Extract the [X, Y] coordinate from the center of the cell holding the provided text.  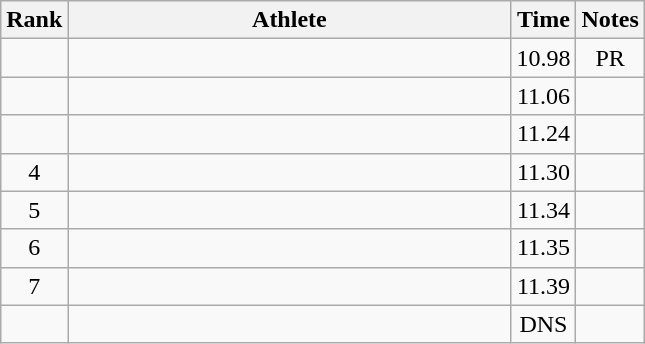
10.98 [544, 58]
7 [34, 286]
5 [34, 210]
Notes [610, 20]
11.30 [544, 172]
11.35 [544, 248]
4 [34, 172]
PR [610, 58]
11.24 [544, 134]
11.34 [544, 210]
6 [34, 248]
Athlete [290, 20]
11.06 [544, 96]
DNS [544, 324]
Rank [34, 20]
11.39 [544, 286]
Time [544, 20]
